Identify which cell holds the provided text, then report its [x, y] central coordinate. 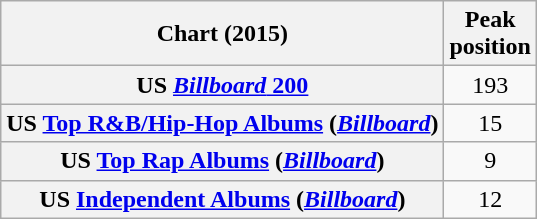
Peakposition [490, 34]
US Top Rap Albums (Billboard) [222, 161]
US Billboard 200 [222, 85]
9 [490, 161]
15 [490, 123]
12 [490, 199]
Chart (2015) [222, 34]
193 [490, 85]
US Top R&B/Hip-Hop Albums (Billboard) [222, 123]
US Independent Albums (Billboard) [222, 199]
